Find where the given text appears and provide that cell's center as (X, Y) coordinate. 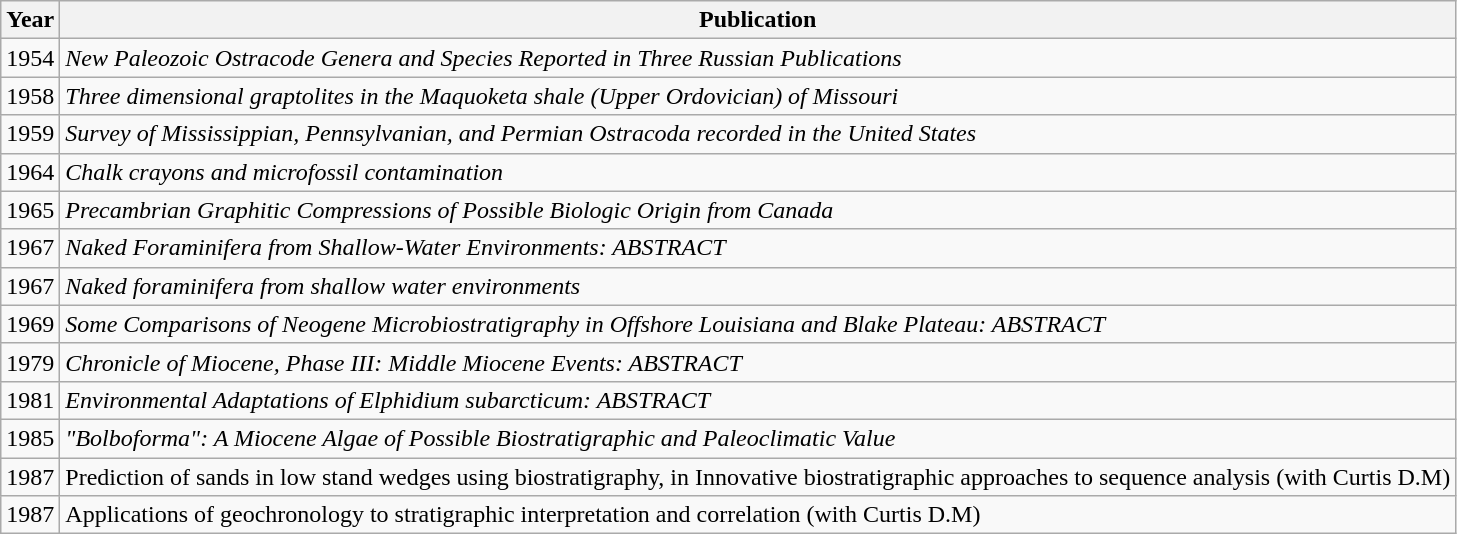
Year (30, 20)
"Bolboforma": A Miocene Algae of Possible Biostratigraphic and Paleoclimatic Value (758, 438)
1964 (30, 172)
Naked foraminifera from shallow water environments (758, 286)
Chalk crayons and microfossil contamination (758, 172)
Precambrian Graphitic Compressions of Possible Biologic Origin from Canada (758, 210)
1985 (30, 438)
Chronicle of Miocene, Phase III: Middle Miocene Events: ABSTRACT (758, 362)
1954 (30, 58)
New Paleozoic Ostracode Genera and Species Reported in Three Russian Publications (758, 58)
1979 (30, 362)
Prediction of sands in low stand wedges using biostratigraphy, in Innovative biostratigraphic approaches to sequence analysis (with Curtis D.M) (758, 477)
1969 (30, 324)
Three dimensional graptolites in the Maquoketa shale (Upper Ordovician) of Missouri (758, 96)
1981 (30, 400)
1958 (30, 96)
Applications of geochronology to stratigraphic interpretation and correlation (with Curtis D.M) (758, 515)
1959 (30, 134)
Publication (758, 20)
Survey of Mississippian, Pennsylvanian, and Permian Ostracoda recorded in the United States (758, 134)
Environmental Adaptations of Elphidium subarcticum: ABSTRACT (758, 400)
1965 (30, 210)
Naked Foraminifera from Shallow-Water Environments: ABSTRACT (758, 248)
Some Comparisons of Neogene Microbiostratigraphy in Offshore Louisiana and Blake Plateau: ABSTRACT (758, 324)
